From the cell containing the given text, extract its center point as [x, y] coordinate. 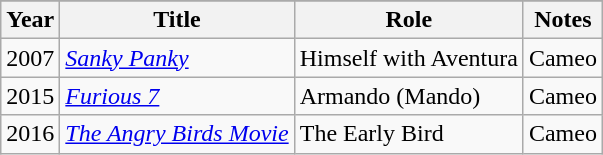
Himself with Aventura [408, 58]
The Angry Birds Movie [177, 134]
2015 [30, 96]
Notes [562, 20]
2016 [30, 134]
Armando (Mando) [408, 96]
2007 [30, 58]
Year [30, 20]
Sanky Panky [177, 58]
Role [408, 20]
Title [177, 20]
The Early Bird [408, 134]
Furious 7 [177, 96]
